Output the [X, Y] coordinate of the center of the cell containing the given text.  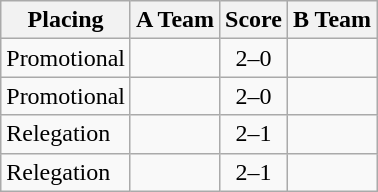
B Team [332, 20]
A Team [174, 20]
Score [254, 20]
Placing [66, 20]
